Identify which cell holds the provided text, then report its [X, Y] central coordinate. 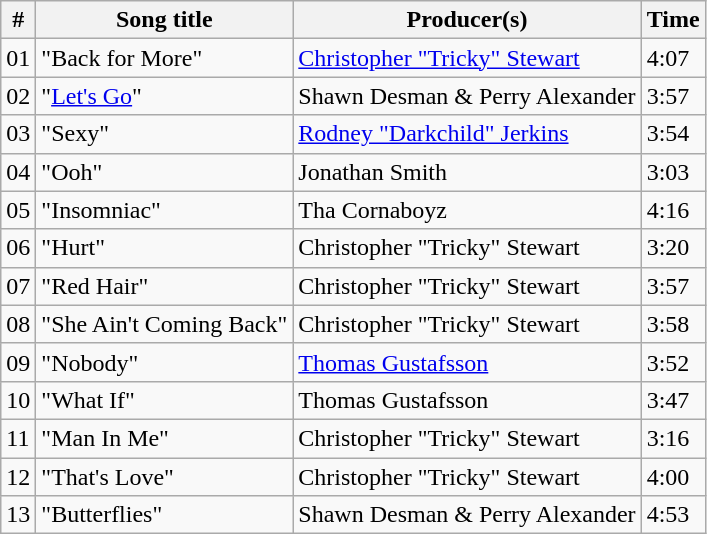
# [18, 20]
09 [18, 362]
3:20 [673, 248]
"Sexy" [164, 134]
13 [18, 515]
"Butterflies" [164, 515]
3:16 [673, 438]
"Back for More" [164, 58]
"She Ain't Coming Back" [164, 324]
12 [18, 477]
3:58 [673, 324]
Producer(s) [467, 20]
11 [18, 438]
03 [18, 134]
"Hurt" [164, 248]
"Ooh" [164, 172]
4:00 [673, 477]
Rodney "Darkchild" Jerkins [467, 134]
"Nobody" [164, 362]
Song title [164, 20]
3:03 [673, 172]
Time [673, 20]
Jonathan Smith [467, 172]
05 [18, 210]
"Red Hair" [164, 286]
3:47 [673, 400]
08 [18, 324]
"Insomniac" [164, 210]
06 [18, 248]
"Let's Go" [164, 96]
4:16 [673, 210]
"That's Love" [164, 477]
4:53 [673, 515]
02 [18, 96]
"Man In Me" [164, 438]
10 [18, 400]
3:54 [673, 134]
Tha Cornaboyz [467, 210]
07 [18, 286]
04 [18, 172]
4:07 [673, 58]
"What If" [164, 400]
01 [18, 58]
3:52 [673, 362]
